Determine the [x, y] coordinate at the center of the cell enclosing the given text.  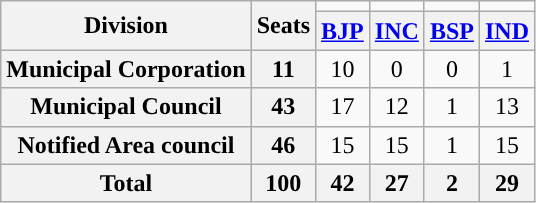
42 [343, 183]
Division [126, 26]
46 [283, 145]
Municipal Corporation [126, 69]
17 [343, 107]
Total [126, 183]
10 [343, 69]
2 [452, 183]
Seats [283, 26]
29 [506, 183]
12 [396, 107]
11 [283, 69]
43 [283, 107]
13 [506, 107]
BJP [343, 31]
Municipal Council [126, 107]
100 [283, 183]
INC [396, 31]
BSP [452, 31]
Notified Area council [126, 145]
27 [396, 183]
IND [506, 31]
